Find where the given text appears and provide that cell's center as (x, y) coordinate. 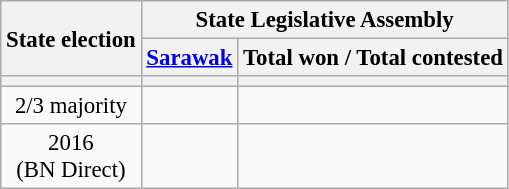
State Legislative Assembly (324, 20)
State election (71, 38)
Total won / Total contested (374, 58)
2016(BN Direct) (71, 156)
2/3 majority (71, 106)
Sarawak (190, 58)
